Return [X, Y] of the center of cell containing provided text 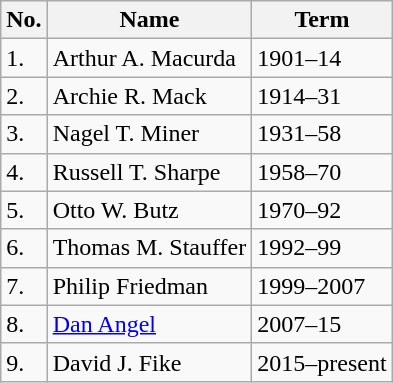
7. [24, 286]
1992–99 [322, 248]
3. [24, 134]
1958–70 [322, 172]
Archie R. Mack [150, 96]
1. [24, 58]
4. [24, 172]
1931–58 [322, 134]
David J. Fike [150, 362]
Otto W. Butz [150, 210]
5. [24, 210]
Russell T. Sharpe [150, 172]
2007–15 [322, 324]
Arthur A. Macurda [150, 58]
1970–92 [322, 210]
1914–31 [322, 96]
8. [24, 324]
Name [150, 20]
No. [24, 20]
Philip Friedman [150, 286]
Thomas M. Stauffer [150, 248]
2. [24, 96]
1999–2007 [322, 286]
2015–present [322, 362]
1901–14 [322, 58]
Nagel T. Miner [150, 134]
Term [322, 20]
6. [24, 248]
Dan Angel [150, 324]
9. [24, 362]
